Capture the cell that displays the provided text and extract its [X, Y] central coordinate. 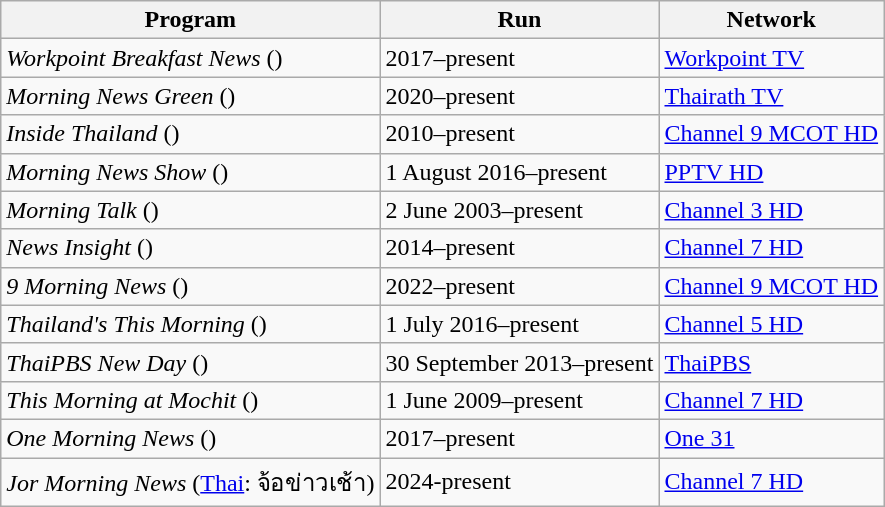
Inside Thailand () [190, 134]
ThaiPBS New Day () [190, 362]
ThaiPBS [772, 362]
Run [520, 20]
1 July 2016–present [520, 324]
Morning News Green () [190, 96]
1 June 2009–present [520, 400]
Thailand's This Morning () [190, 324]
PPTV HD [772, 172]
2020–present [520, 96]
Morning Talk () [190, 210]
30 September 2013–present [520, 362]
2 June 2003–present [520, 210]
Network [772, 20]
One Morning News () [190, 438]
Channel 3 HD [772, 210]
2024-present [520, 482]
Thairath TV [772, 96]
Jor Morning News (Thai: จ้อข่าวเช้า) [190, 482]
Workpoint Breakfast News () [190, 58]
Workpoint TV [772, 58]
2022–present [520, 286]
Morning News Show () [190, 172]
News Insight () [190, 248]
9 Morning News () [190, 286]
1 August 2016–present [520, 172]
One 31 [772, 438]
Channel 5 HD [772, 324]
Program [190, 20]
2014–present [520, 248]
This Morning at Mochit () [190, 400]
2010–present [520, 134]
